Return the (X, Y) coordinate for the center point of the cell that contains the specified text.  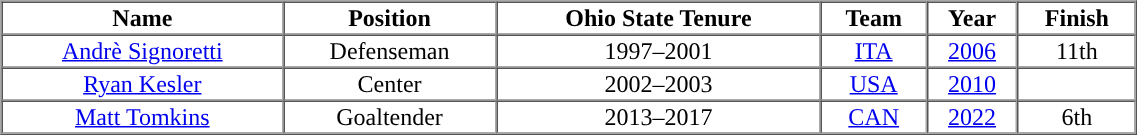
Center (390, 84)
2013–2017 (658, 116)
CAN (874, 116)
2022 (972, 116)
2002–2003 (658, 84)
2006 (972, 50)
11th (1077, 50)
Matt Tomkins (143, 116)
Name (143, 18)
Andrè Signoretti (143, 50)
Position (390, 18)
USA (874, 84)
2010 (972, 84)
Goaltender (390, 116)
Finish (1077, 18)
Team (874, 18)
1997–2001 (658, 50)
Year (972, 18)
ITA (874, 50)
Ryan Kesler (143, 84)
Ohio State Tenure (658, 18)
Defenseman (390, 50)
6th (1077, 116)
